Search for the cell housing the specified text and yield its (x, y) center coordinate. 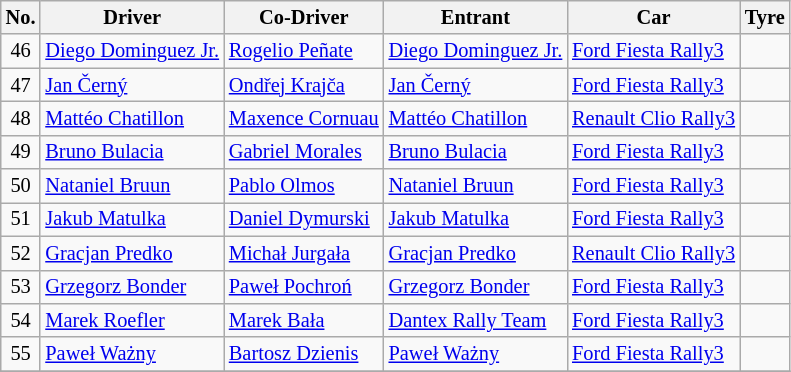
54 (21, 320)
47 (21, 85)
51 (21, 219)
48 (21, 118)
Driver (132, 17)
Entrant (476, 17)
Maxence Cornuau (304, 118)
Bartosz Dzienis (304, 354)
Rogelio Peñate (304, 51)
55 (21, 354)
52 (21, 253)
Car (654, 17)
Co-Driver (304, 17)
Gabriel Morales (304, 152)
46 (21, 51)
Tyre (765, 17)
Marek Bała (304, 320)
Ondřej Krajča (304, 85)
Dantex Rally Team (476, 320)
53 (21, 287)
49 (21, 152)
50 (21, 186)
Michał Jurgała (304, 253)
Pablo Olmos (304, 186)
Daniel Dymurski (304, 219)
No. (21, 17)
Paweł Pochroń (304, 287)
Marek Roefler (132, 320)
